Output the (X, Y) coordinate of the center of the cell containing the given text.  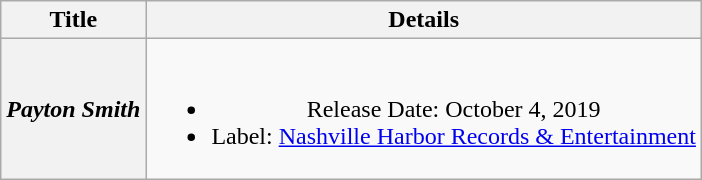
Details (424, 20)
Release Date: October 4, 2019Label: Nashville Harbor Records & Entertainment (424, 109)
Title (74, 20)
Payton Smith (74, 109)
